Return [x, y] of the center of cell containing provided text 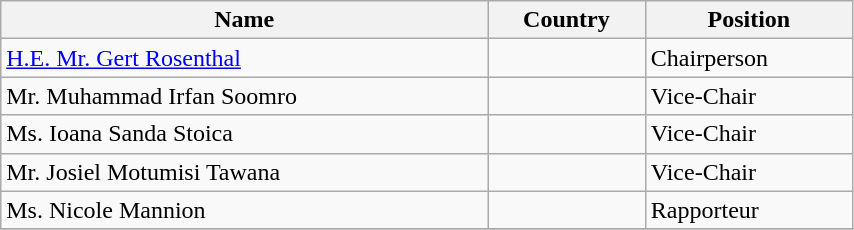
Rapporteur [748, 210]
Position [748, 20]
H.E. Mr. Gert Rosenthal [244, 58]
Ms. Ioana Sanda Stoica [244, 134]
Country [567, 20]
Mr. Josiel Motumisi Tawana [244, 172]
Mr. Muhammad Irfan Soomro [244, 96]
Name [244, 20]
Chairperson [748, 58]
Ms. Nicole Mannion [244, 210]
